From the cell containing the given text, extract its center point as (X, Y) coordinate. 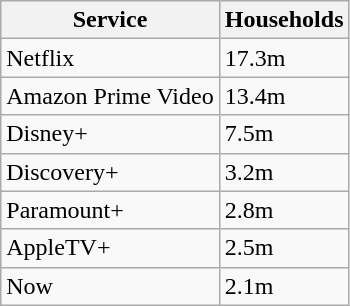
2.1m (284, 286)
Disney+ (110, 134)
2.8m (284, 210)
Discovery+ (110, 172)
Now (110, 286)
2.5m (284, 248)
3.2m (284, 172)
Paramount+ (110, 210)
Amazon Prime Video (110, 96)
7.5m (284, 134)
Service (110, 20)
17.3m (284, 58)
Households (284, 20)
Netflix (110, 58)
AppleTV+ (110, 248)
13.4m (284, 96)
